Scan for the cell matching the given text and deliver its (x, y) coordinate at center. 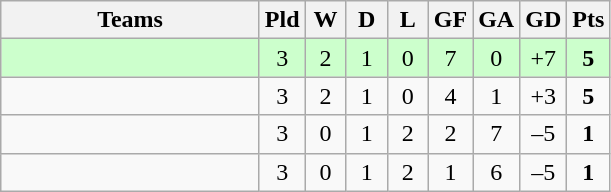
Pts (588, 20)
L (408, 20)
4 (450, 96)
Pld (282, 20)
GF (450, 20)
Teams (130, 20)
GA (496, 20)
W (326, 20)
D (366, 20)
GD (544, 20)
+3 (544, 96)
+7 (544, 58)
6 (496, 172)
